Extract the [X, Y] coordinate from the center of the cell holding the provided text.  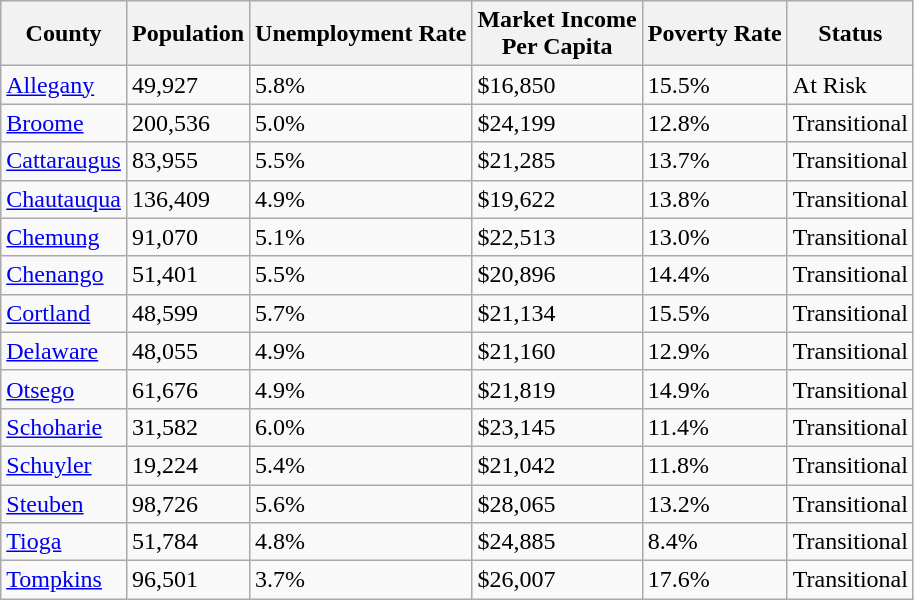
5.4% [361, 465]
$20,896 [557, 275]
$21,042 [557, 465]
Steuben [64, 503]
Population [188, 34]
5.0% [361, 123]
6.0% [361, 427]
At Risk [850, 85]
13.8% [714, 199]
96,501 [188, 580]
12.8% [714, 123]
Schoharie [64, 427]
51,784 [188, 542]
51,401 [188, 275]
8.4% [714, 542]
$16,850 [557, 85]
136,409 [188, 199]
5.8% [361, 85]
$19,622 [557, 199]
13.2% [714, 503]
83,955 [188, 161]
County [64, 34]
Schuyler [64, 465]
11.8% [714, 465]
Chautauqua [64, 199]
5.7% [361, 313]
$21,134 [557, 313]
$21,160 [557, 351]
Delaware [64, 351]
91,070 [188, 237]
Poverty Rate [714, 34]
49,927 [188, 85]
61,676 [188, 389]
$24,885 [557, 542]
$24,199 [557, 123]
Cortland [64, 313]
Broome [64, 123]
Chemung [64, 237]
$21,819 [557, 389]
Cattaraugus [64, 161]
48,599 [188, 313]
14.4% [714, 275]
Chenango [64, 275]
98,726 [188, 503]
5.6% [361, 503]
$23,145 [557, 427]
Allegany [64, 85]
48,055 [188, 351]
Unemployment Rate [361, 34]
13.0% [714, 237]
17.6% [714, 580]
$21,285 [557, 161]
Market Income Per Capita [557, 34]
31,582 [188, 427]
11.4% [714, 427]
13.7% [714, 161]
$28,065 [557, 503]
Otsego [64, 389]
Tompkins [64, 580]
4.8% [361, 542]
3.7% [361, 580]
Tioga [64, 542]
200,536 [188, 123]
14.9% [714, 389]
$26,007 [557, 580]
12.9% [714, 351]
5.1% [361, 237]
$22,513 [557, 237]
19,224 [188, 465]
Status [850, 34]
